Identify which cell holds the provided text, then report its [x, y] central coordinate. 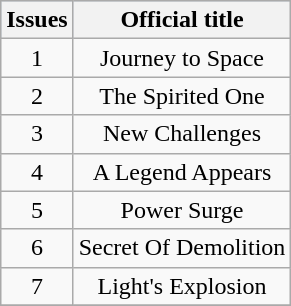
3 [37, 134]
The Spirited One [182, 96]
6 [37, 248]
1 [37, 58]
Issues [37, 20]
4 [37, 172]
A Legend Appears [182, 172]
7 [37, 286]
2 [37, 96]
Official title [182, 20]
5 [37, 210]
Secret Of Demolition [182, 248]
Light's Explosion [182, 286]
New Challenges [182, 134]
Journey to Space [182, 58]
Power Surge [182, 210]
